Provide the (X, Y) coordinate of the cell's center where the given text is located.  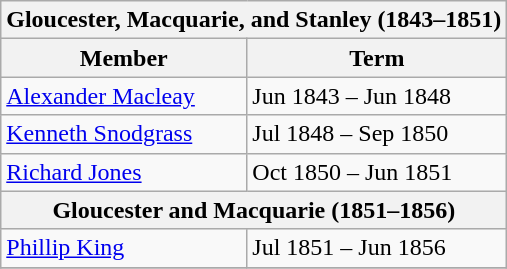
Alexander Macleay (124, 96)
Phillip King (124, 248)
Gloucester, Macquarie, and Stanley (1843–1851) (254, 20)
Jul 1848 – Sep 1850 (377, 134)
Oct 1850 – Jun 1851 (377, 172)
Richard Jones (124, 172)
Gloucester and Macquarie (1851–1856) (254, 210)
Kenneth Snodgrass (124, 134)
Jun 1843 – Jun 1848 (377, 96)
Jul 1851 – Jun 1856 (377, 248)
Member (124, 58)
Term (377, 58)
